For the text-containing cell, return its midpoint in (x, y) coordinate format. 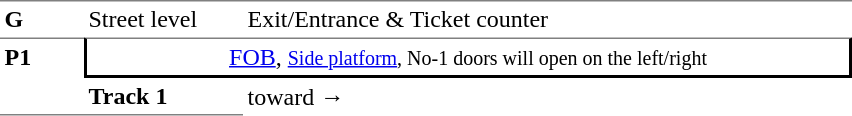
Exit/Entrance & Ticket counter (548, 19)
FOB, Side platform, No-1 doors will open on the left/right (468, 58)
Track 1 (164, 97)
toward → (548, 97)
G (42, 19)
Street level (164, 19)
P1 (42, 77)
